Scan for the cell matching the given text and deliver its (x, y) coordinate at center. 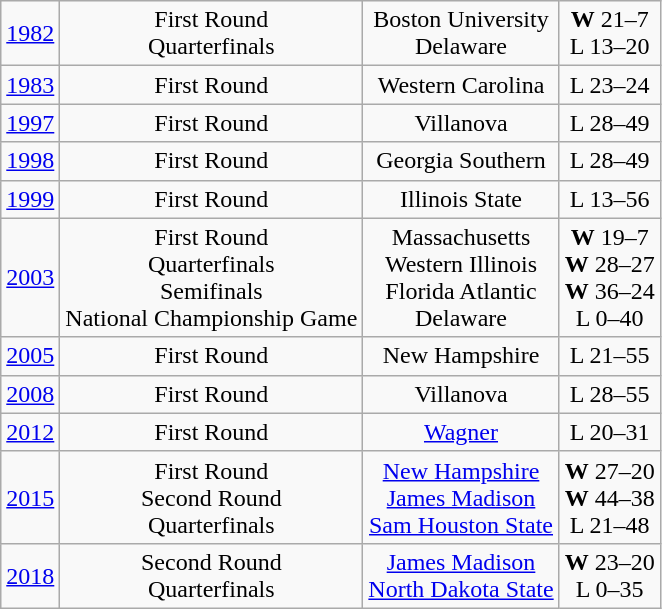
First RoundSecond RoundQuarterfinals (212, 497)
W 21–7L 13–20 (610, 34)
1983 (30, 85)
L 23–24 (610, 85)
L 21–55 (610, 356)
2008 (30, 394)
Illinois State (461, 199)
Boston UniversityDelaware (461, 34)
New HampshireJames MadisonSam Houston State (461, 497)
2018 (30, 576)
W 23–20L 0–35 (610, 576)
L 20–31 (610, 432)
1982 (30, 34)
Western Carolina (461, 85)
L 28–55 (610, 394)
MassachusettsWestern IllinoisFlorida AtlanticDelaware (461, 278)
L 13–56 (610, 199)
W 27–20W 44–38L 21–48 (610, 497)
Second RoundQuarterfinals (212, 576)
W 19–7W 28–27W 36–24L 0–40 (610, 278)
Wagner (461, 432)
First RoundQuarterfinals (212, 34)
2015 (30, 497)
First RoundQuarterfinalsSemifinalsNational Championship Game (212, 278)
1997 (30, 123)
James MadisonNorth Dakota State (461, 576)
2003 (30, 278)
1999 (30, 199)
Georgia Southern (461, 161)
2005 (30, 356)
1998 (30, 161)
2012 (30, 432)
New Hampshire (461, 356)
